Pinpoint the cell where the given text exists, returning its (X, Y) midpoint coordinate. 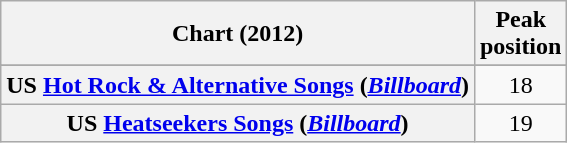
19 (520, 123)
Peakposition (520, 34)
US Heatseekers Songs (Billboard) (238, 123)
US Hot Rock & Alternative Songs (Billboard) (238, 85)
18 (520, 85)
Chart (2012) (238, 34)
